For the text-containing cell, return its midpoint in (X, Y) coordinate format. 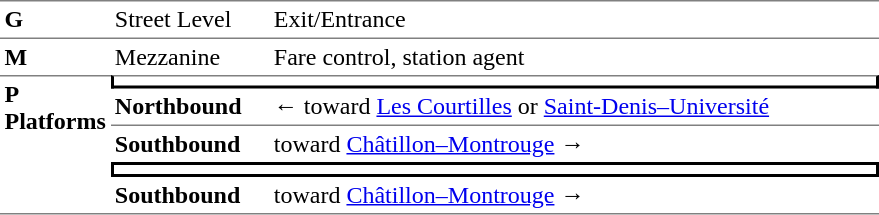
PPlatforms (55, 145)
G (55, 19)
Street Level (190, 19)
Exit/Entrance (574, 19)
← toward Les Courtilles or Saint-Denis–Université (574, 107)
Fare control, station agent (574, 57)
M (55, 57)
Northbound (190, 107)
Mezzanine (190, 57)
